Determine the (x, y) coordinate at the center of the cell enclosing the given text.  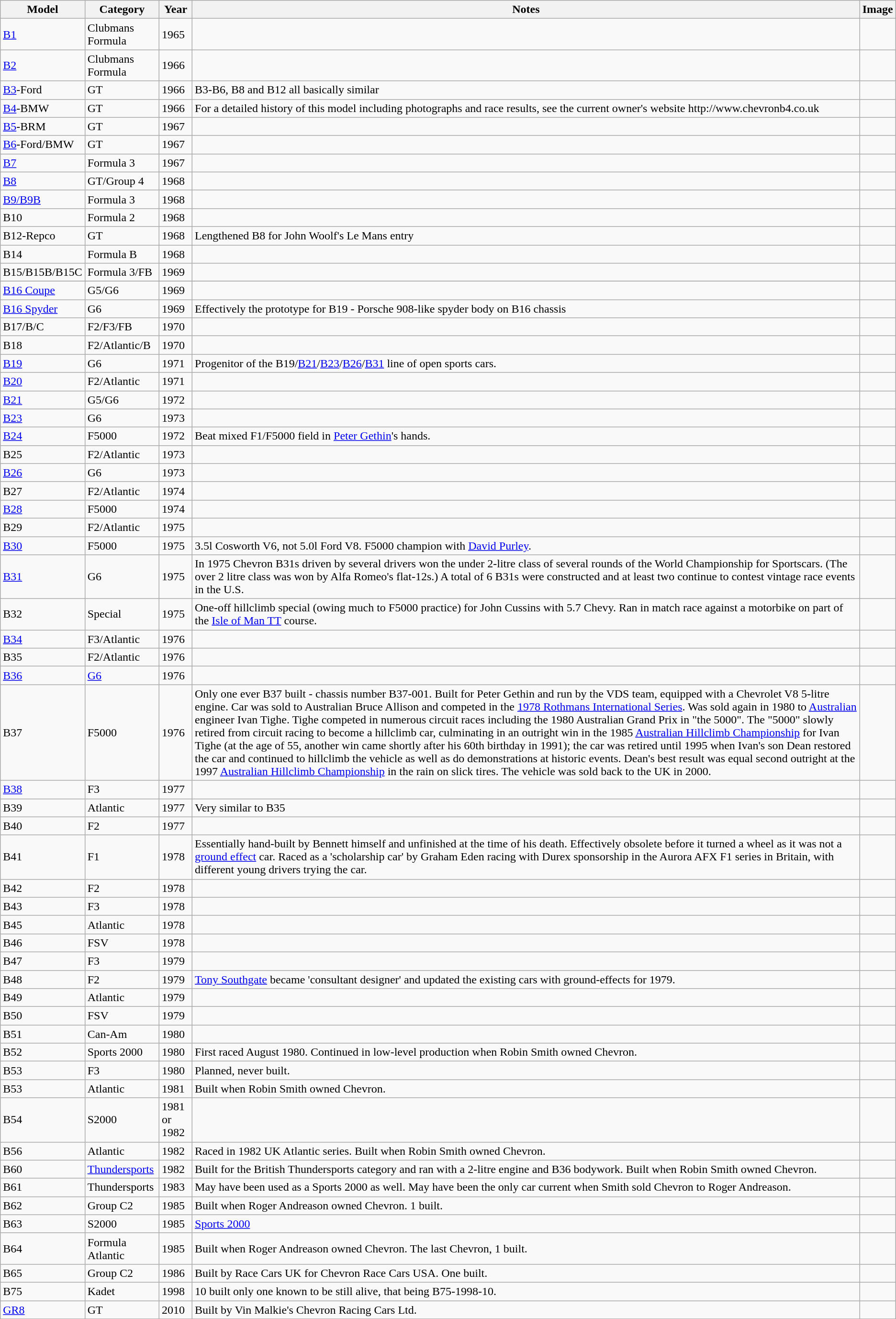
B26 (43, 473)
Built by Vin Malkie's Chevron Racing Cars Ltd. (526, 1309)
Very similar to B35 (526, 808)
1981 (176, 1089)
GT/Group 4 (122, 181)
Progenitor of the B19/B21/B23/B26/B31 line of open sports cars. (526, 363)
B14 (43, 254)
B2 (43, 65)
B4-BMW (43, 108)
Formula 3/FB (122, 272)
Lengthened B8 for John Woolf's Le Mans entry (526, 236)
B28 (43, 509)
Formula B (122, 254)
B9/B9B (43, 199)
B25 (43, 454)
Built by Race Cars UK for Chevron Race Cars USA. One built. (526, 1273)
B39 (43, 808)
B5-BRM (43, 126)
B37 (43, 733)
Year (176, 10)
For a detailed history of this model including photographs and race results, see the current owner's website http://www.chevronb4.co.uk (526, 108)
Notes (526, 10)
First raced August 1980. Continued in low-level production when Robin Smith owned Chevron. (526, 1052)
B23 (43, 418)
B8 (43, 181)
Can-Am (122, 1034)
B1 (43, 34)
1965 (176, 34)
3.5l Cosworth V6, not 5.0l Ford V8. F5000 champion with David Purley. (526, 545)
F3/Atlantic (122, 639)
B3-B6, B8 and B12 all basically similar (526, 90)
B6-Ford/BMW (43, 145)
B40 (43, 826)
B15/B15B/B15C (43, 272)
B75 (43, 1291)
F2/Atlantic/B (122, 345)
1986 (176, 1273)
B10 (43, 217)
B7 (43, 163)
B47 (43, 961)
B18 (43, 345)
B62 (43, 1206)
B64 (43, 1249)
B65 (43, 1273)
B42 (43, 888)
Image (878, 10)
F1 (122, 857)
Beat mixed F1/F5000 field in Peter Gethin's hands. (526, 436)
Built when Roger Andreason owned Chevron. The last Chevron, 1 built. (526, 1249)
B12-Repco (43, 236)
F2/F3/FB (122, 327)
B29 (43, 527)
B54 (43, 1120)
Model (43, 10)
Formula Atlantic (122, 1249)
B16 Coupe (43, 291)
B30 (43, 545)
B56 (43, 1151)
B3-Ford (43, 90)
GR8 (43, 1309)
Special (122, 615)
B61 (43, 1187)
B21 (43, 400)
B45 (43, 924)
B50 (43, 1016)
1981 or 1982 (176, 1120)
B27 (43, 491)
10 built only one known to be still alive, that being B75-1998-10. (526, 1291)
2010 (176, 1309)
1998 (176, 1291)
Formula 2 (122, 217)
B43 (43, 906)
B24 (43, 436)
B16 Spyder (43, 309)
B20 (43, 382)
B17/B/C (43, 327)
B35 (43, 657)
Effectively the prototype for B19 - Porsche 908-like spyder body on B16 chassis (526, 309)
Raced in 1982 UK Atlantic series. Built when Robin Smith owned Chevron. (526, 1151)
B34 (43, 639)
B46 (43, 943)
B60 (43, 1169)
B36 (43, 676)
Category (122, 10)
B38 (43, 789)
May have been used as a Sports 2000 as well. May have been the only car current when Smith sold Chevron to Roger Andreason. (526, 1187)
B63 (43, 1224)
B19 (43, 363)
Built when Roger Andreason owned Chevron. 1 built. (526, 1206)
Planned, never built. (526, 1071)
Tony Southgate became 'consultant designer' and updated the existing cars with ground-effects for 1979. (526, 979)
B52 (43, 1052)
Built for the British Thundersports category and ran with a 2-litre engine and B36 bodywork. Built when Robin Smith owned Chevron. (526, 1169)
Built when Robin Smith owned Chevron. (526, 1089)
B41 (43, 857)
B31 (43, 577)
B51 (43, 1034)
Kadet (122, 1291)
1983 (176, 1187)
B49 (43, 998)
B48 (43, 979)
B32 (43, 615)
